Extract the [X, Y] coordinate from the center of the cell holding the provided text.  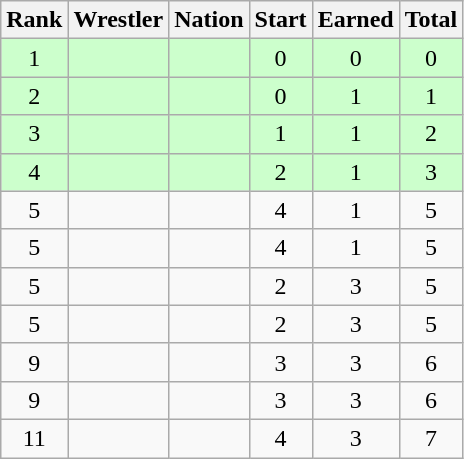
11 [34, 438]
Total [431, 20]
Wrestler [118, 20]
Start [280, 20]
7 [431, 438]
Rank [34, 20]
Nation [209, 20]
Earned [356, 20]
